Identify which cell holds the provided text, then report its (X, Y) central coordinate. 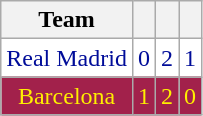
Real Madrid (67, 58)
Barcelona (67, 96)
Team (67, 20)
